For the text-containing cell, return its midpoint in (X, Y) coordinate format. 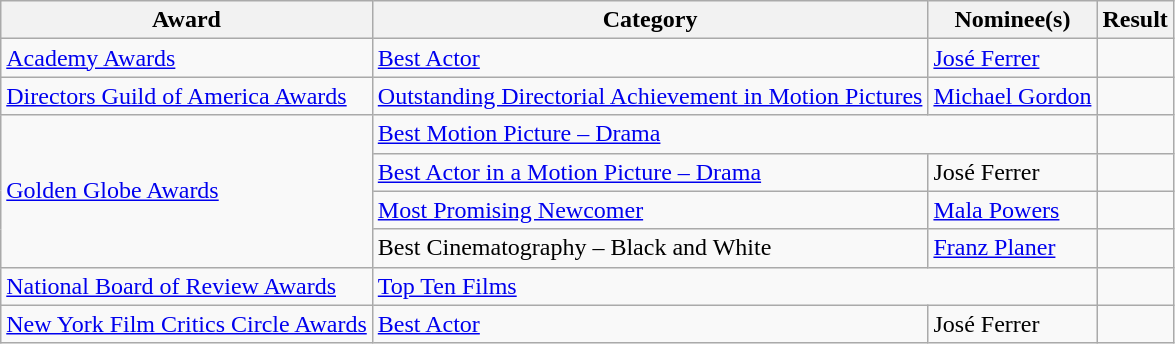
Best Actor in a Motion Picture – Drama (650, 172)
Franz Planer (1012, 248)
Best Motion Picture – Drama (734, 134)
Outstanding Directorial Achievement in Motion Pictures (650, 96)
Most Promising Newcomer (650, 210)
Best Cinematography – Black and White (650, 248)
New York Film Critics Circle Awards (187, 324)
Academy Awards (187, 58)
Mala Powers (1012, 210)
Michael Gordon (1012, 96)
National Board of Review Awards (187, 286)
Top Ten Films (734, 286)
Result (1135, 20)
Golden Globe Awards (187, 191)
Award (187, 20)
Category (650, 20)
Directors Guild of America Awards (187, 96)
Nominee(s) (1012, 20)
